Return the (X, Y) coordinate for the center point of the cell that contains the specified text.  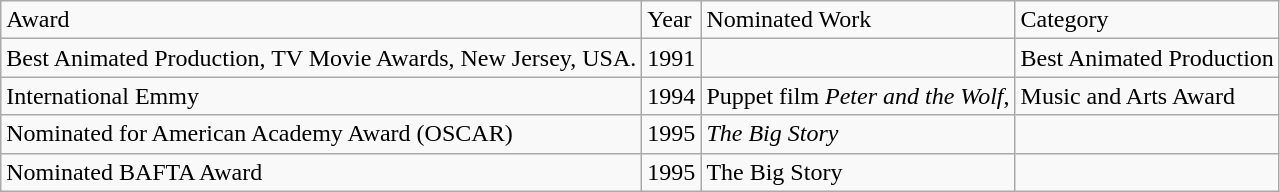
1994 (672, 96)
Music and Arts Award (1147, 96)
International Emmy (322, 96)
Category (1147, 20)
Best Animated Production, TV Movie Awards, New Jersey, USA. (322, 58)
Nominated BAFTA Award (322, 172)
Nominated Work (858, 20)
Best Animated Production (1147, 58)
1991 (672, 58)
Year (672, 20)
Award (322, 20)
Nominated for American Academy Award (OSCAR) (322, 134)
Puppet film Peter and the Wolf, (858, 96)
